Pinpoint the cell where the given text exists, returning its [x, y] midpoint coordinate. 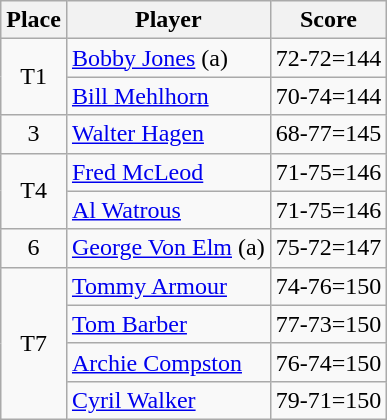
Cyril Walker [168, 400]
T7 [34, 343]
George Von Elm (a) [168, 248]
3 [34, 134]
Place [34, 20]
Al Watrous [168, 210]
79-71=150 [328, 400]
77-73=150 [328, 324]
Player [168, 20]
Tommy Armour [168, 286]
T1 [34, 77]
Walter Hagen [168, 134]
T4 [34, 191]
Tom Barber [168, 324]
72-72=144 [328, 58]
Fred McLeod [168, 172]
68-77=145 [328, 134]
70-74=144 [328, 96]
75-72=147 [328, 248]
6 [34, 248]
Bobby Jones (a) [168, 58]
76-74=150 [328, 362]
74-76=150 [328, 286]
Score [328, 20]
Archie Compston [168, 362]
Bill Mehlhorn [168, 96]
